Output the (X, Y) coordinate of the center of the cell containing the given text.  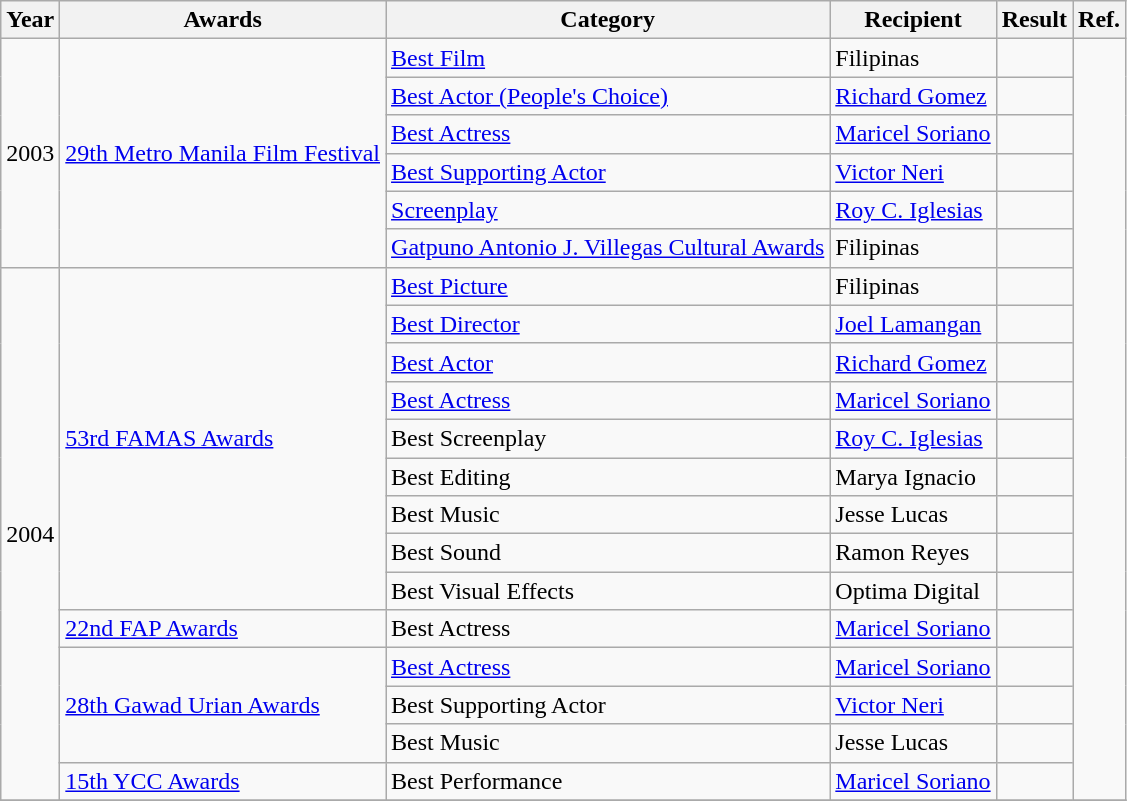
Best Screenplay (608, 438)
Gatpuno Antonio J. Villegas Cultural Awards (608, 248)
Best Editing (608, 477)
22nd FAP Awards (223, 629)
Best Actor (608, 362)
Result (1034, 20)
2004 (30, 534)
Category (608, 20)
Screenplay (608, 210)
Best Picture (608, 286)
Best Performance (608, 781)
29th Metro Manila Film Festival (223, 153)
Joel Lamangan (913, 324)
Best Visual Effects (608, 591)
53rd FAMAS Awards (223, 438)
Recipient (913, 20)
Best Director (608, 324)
15th YCC Awards (223, 781)
Year (30, 20)
Optima Digital (913, 591)
Marya Ignacio (913, 477)
Best Film (608, 58)
2003 (30, 153)
Best Sound (608, 553)
Awards (223, 20)
Best Actor (People's Choice) (608, 96)
28th Gawad Urian Awards (223, 705)
Ramon Reyes (913, 553)
Ref. (1100, 20)
